Locate the cell with the specified text and output its [X, Y] center coordinate. 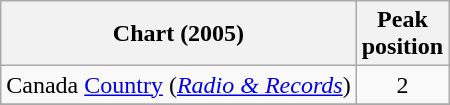
Peakposition [402, 34]
Canada Country (Radio & Records) [178, 85]
Chart (2005) [178, 34]
2 [402, 85]
